Extract the [X, Y] coordinate from the center of the cell holding the provided text.  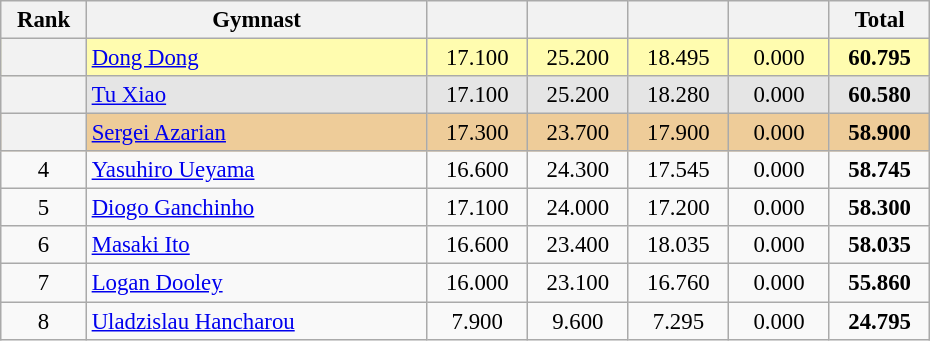
4 [44, 170]
58.900 [880, 133]
Diogo Ganchinho [256, 208]
55.860 [880, 283]
5 [44, 208]
Logan Dooley [256, 283]
Yasuhiro Ueyama [256, 170]
58.300 [880, 208]
23.700 [578, 133]
7.900 [478, 321]
58.745 [880, 170]
24.300 [578, 170]
16.000 [478, 283]
17.900 [678, 133]
60.580 [880, 95]
Sergei Azarian [256, 133]
17.200 [678, 208]
6 [44, 245]
16.760 [678, 283]
17.545 [678, 170]
18.035 [678, 245]
23.400 [578, 245]
23.100 [578, 283]
17.300 [478, 133]
24.795 [880, 321]
58.035 [880, 245]
Total [880, 20]
18.280 [678, 95]
9.600 [578, 321]
Dong Dong [256, 58]
60.795 [880, 58]
7 [44, 283]
Masaki Ito [256, 245]
Uladzislau Hancharou [256, 321]
Gymnast [256, 20]
Tu Xiao [256, 95]
24.000 [578, 208]
Rank [44, 20]
7.295 [678, 321]
18.495 [678, 58]
8 [44, 321]
